From the cell containing the given text, extract its center point as [x, y] coordinate. 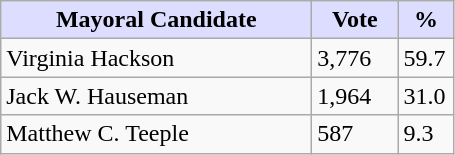
3,776 [355, 58]
587 [355, 134]
Jack W. Hauseman [156, 96]
59.7 [426, 58]
Mayoral Candidate [156, 20]
Virginia Hackson [156, 58]
31.0 [426, 96]
1,964 [355, 96]
9.3 [426, 134]
% [426, 20]
Matthew C. Teeple [156, 134]
Vote [355, 20]
